Determine the [x, y] coordinate at the center of the cell enclosing the given text.  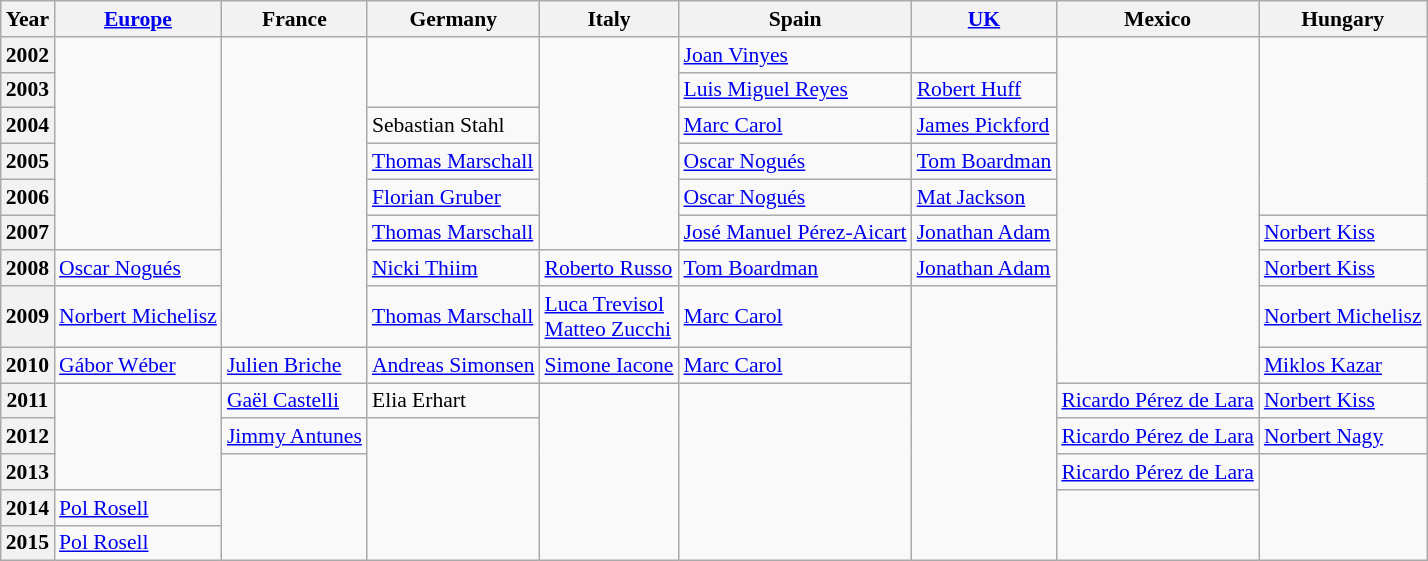
2015 [28, 543]
2009 [28, 316]
José Manuel Pérez-Aicart [796, 233]
2012 [28, 437]
2011 [28, 401]
Mat Jackson [984, 197]
2008 [28, 269]
Gábor Wéber [138, 365]
Sebastian Stahl [454, 126]
France [294, 19]
2013 [28, 472]
Florian Gruber [454, 197]
Robert Huff [984, 90]
UK [984, 19]
2004 [28, 126]
2005 [28, 162]
Jimmy Antunes [294, 437]
Nicki Thiim [454, 269]
Spain [796, 19]
2006 [28, 197]
Europe [138, 19]
2010 [28, 365]
Miklos Kazar [1343, 365]
2007 [28, 233]
Luis Miguel Reyes [796, 90]
Gaël Castelli [294, 401]
2003 [28, 90]
James Pickford [984, 126]
Year [28, 19]
Roberto Russo [610, 269]
Julien Briche [294, 365]
2002 [28, 55]
Hungary [1343, 19]
2014 [28, 508]
Elia Erhart [454, 401]
Luca Trevisol Matteo Zucchi [610, 316]
Italy [610, 19]
Joan Vinyes [796, 55]
Simone Iacone [610, 365]
Andreas Simonsen [454, 365]
Germany [454, 19]
Mexico [1157, 19]
Norbert Nagy [1343, 437]
